Return the (x, y) coordinate for the center point of the cell that contains the specified text.  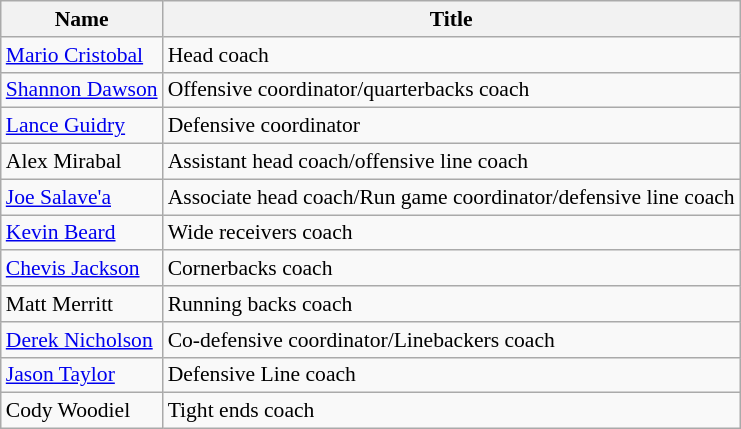
Joe Salave'a (82, 197)
Head coach (452, 55)
Offensive coordinator/quarterbacks coach (452, 90)
Associate head coach/Run game coordinator/defensive line coach (452, 197)
Kevin Beard (82, 233)
Alex Mirabal (82, 162)
Cody Woodiel (82, 411)
Defensive Line coach (452, 375)
Lance Guidry (82, 126)
Chevis Jackson (82, 269)
Matt Merritt (82, 304)
Running backs coach (452, 304)
Tight ends coach (452, 411)
Cornerbacks coach (452, 269)
Mario Cristobal (82, 55)
Title (452, 19)
Name (82, 19)
Shannon Dawson (82, 90)
Jason Taylor (82, 375)
Derek Nicholson (82, 340)
Co-defensive coordinator/Linebackers coach (452, 340)
Wide receivers coach (452, 233)
Defensive coordinator (452, 126)
Assistant head coach/offensive line coach (452, 162)
